Identify which cell holds the provided text, then report its [x, y] central coordinate. 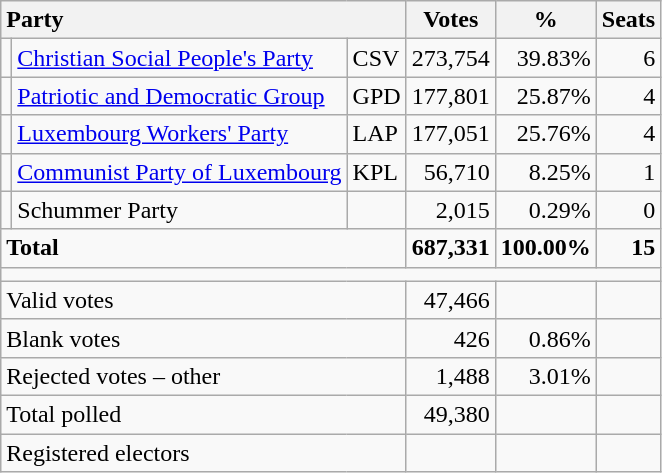
Blank votes [204, 338]
Schummer Party [180, 210]
6 [628, 58]
49,380 [450, 414]
GPD [376, 96]
2,015 [450, 210]
15 [628, 248]
687,331 [450, 248]
177,801 [450, 96]
Party [204, 20]
KPL [376, 172]
Rejected votes – other [204, 376]
Seats [628, 20]
LAP [376, 134]
Total [204, 248]
56,710 [450, 172]
8.25% [546, 172]
Communist Party of Luxembourg [180, 172]
Total polled [204, 414]
Luxembourg Workers' Party [180, 134]
0.86% [546, 338]
CSV [376, 58]
39.83% [546, 58]
0 [628, 210]
Patriotic and Democratic Group [180, 96]
1 [628, 172]
0.29% [546, 210]
100.00% [546, 248]
273,754 [450, 58]
3.01% [546, 376]
426 [450, 338]
% [546, 20]
Valid votes [204, 300]
25.87% [546, 96]
Votes [450, 20]
47,466 [450, 300]
1,488 [450, 376]
25.76% [546, 134]
Christian Social People's Party [180, 58]
177,051 [450, 134]
Registered electors [204, 453]
